Return [X, Y] of the center of cell containing provided text 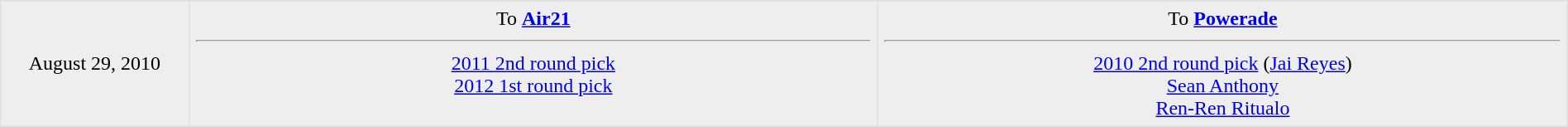
To Air212011 2nd round pick2012 1st round pick [533, 64]
August 29, 2010 [94, 64]
To Powerade2010 2nd round pick (Jai Reyes)Sean AnthonyRen-Ren Ritualo [1223, 64]
